Scan for the cell matching the given text and deliver its (x, y) coordinate at center. 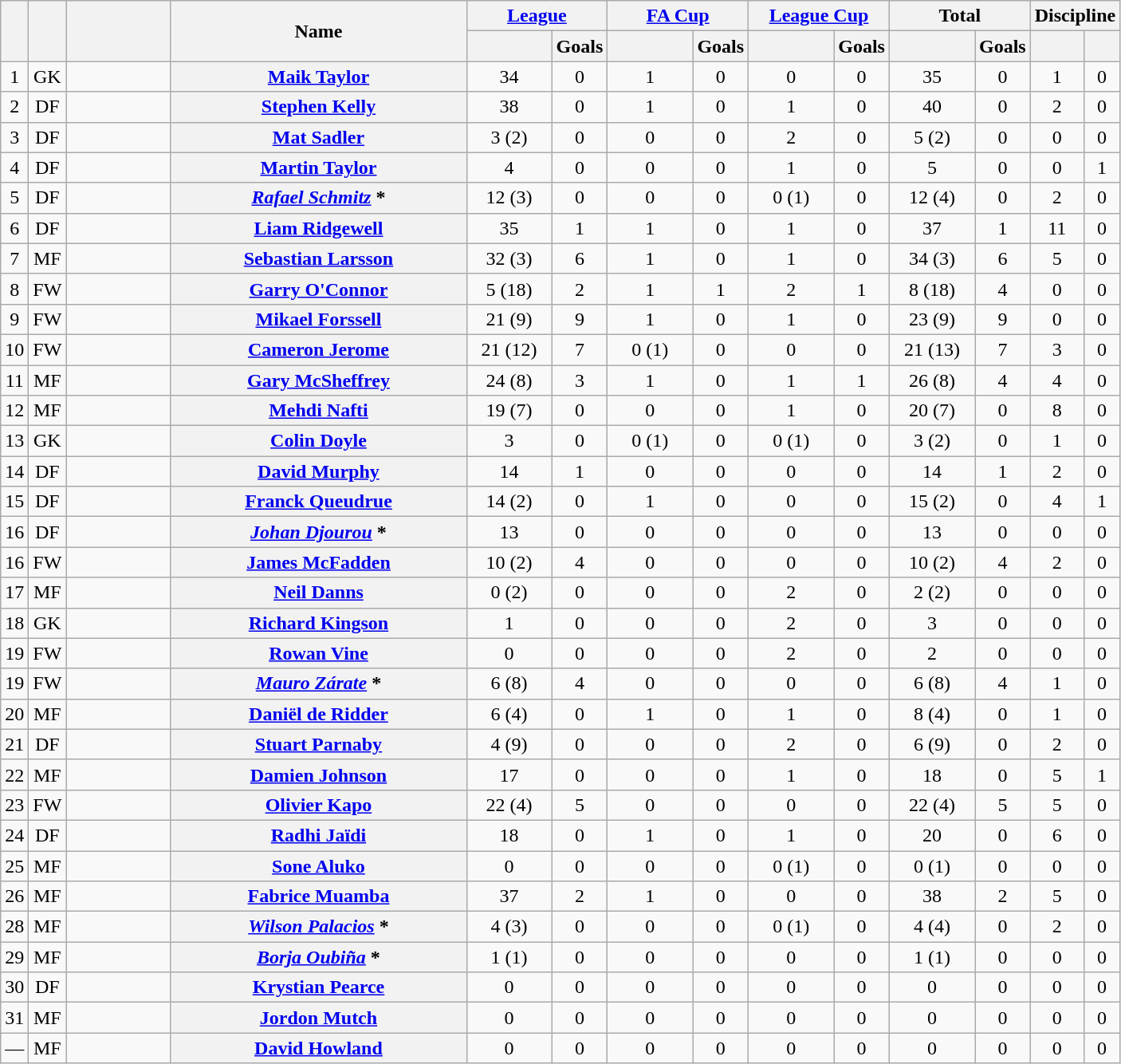
Total (960, 16)
Fabrice Muamba (319, 897)
2 (2) (931, 593)
19 (7) (509, 411)
Richard Kingson (319, 623)
31 (14, 1018)
4 (9) (509, 744)
David Howland (319, 1048)
12 (4) (931, 198)
4 (4) (931, 927)
League Cup (820, 16)
Sone Aluko (319, 865)
6 (4) (509, 714)
21 (12) (509, 349)
21 (9) (509, 319)
21 (13) (931, 349)
10 (14, 349)
Cameron Jerome (319, 349)
Damien Johnson (319, 774)
24 (14, 835)
Stuart Parnaby (319, 744)
22 (14, 774)
20 (7) (931, 411)
— (14, 1048)
Krystian Pearce (319, 987)
Rowan Vine (319, 653)
Stephen Kelly (319, 107)
Martin Taylor (319, 167)
29 (14, 957)
Rafael Schmitz * (319, 198)
25 (14, 865)
5 (18) (509, 289)
4 (3) (509, 927)
34 (509, 77)
Liam Ridgewell (319, 228)
15 (14, 502)
Franck Queudrue (319, 502)
23 (9) (931, 319)
FA Cup (678, 16)
Olivier Kapo (319, 805)
Mauro Zárate * (319, 684)
28 (14, 927)
14 (2) (509, 502)
Radhi Jaïdi (319, 835)
Johan Djourou * (319, 532)
Garry O'Connor (319, 289)
12 (3) (509, 198)
Colin Doyle (319, 441)
8 (18) (931, 289)
30 (14, 987)
0 (2) (509, 593)
Wilson Palacios * (319, 927)
32 (3) (509, 258)
Sebastian Larsson (319, 258)
Mat Sadler (319, 137)
Gary McSheffrey (319, 380)
15 (2) (931, 502)
40 (931, 107)
26 (14, 897)
5 (2) (931, 137)
League (537, 16)
Maik Taylor (319, 77)
6 (9) (931, 744)
Discipline (1075, 16)
26 (8) (931, 380)
Jordon Mutch (319, 1018)
12 (14, 411)
Mikael Forssell (319, 319)
James McFadden (319, 562)
21 (14, 744)
Name (319, 31)
Mehdi Nafti (319, 411)
David Murphy (319, 471)
Neil Danns (319, 593)
Borja Oubiña * (319, 957)
8 (4) (931, 714)
Daniël de Ridder (319, 714)
34 (3) (931, 258)
24 (8) (509, 380)
23 (14, 805)
